Extract the (X, Y) coordinate from the center of the cell holding the provided text.  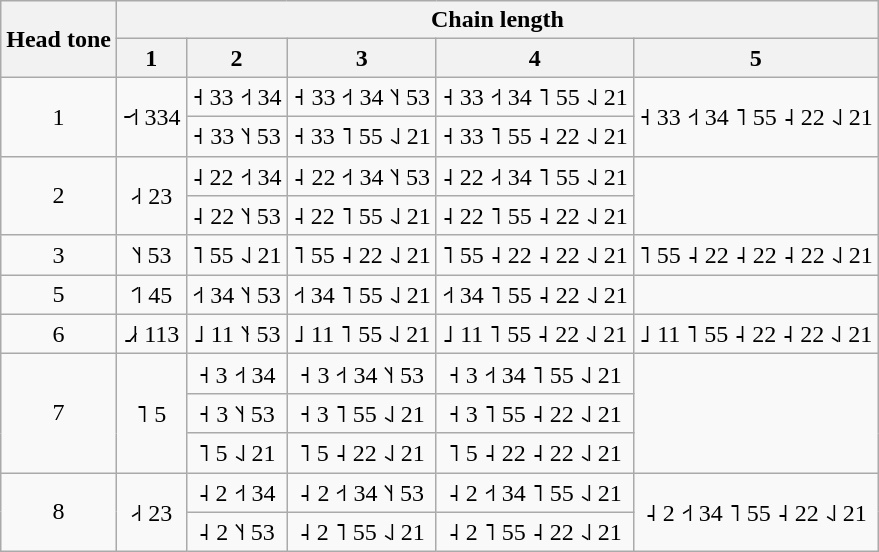
˧ 33 ˧˦ 34 ˥ 55 ˨˩ 21 (534, 97)
˧˦ 34 ˥ 55 ˨ 22 ˨˩ 21 (534, 295)
˩˩˧ 113 (151, 334)
˧ 3 ˥ 55 ˨˩ 21 (362, 413)
˩ 11 ˥˧ 53 (236, 334)
˥ 55 ˨ 22 ˨˩ 21 (362, 255)
˥ 5 ˨ 22 ˨˩ 21 (362, 453)
˧ 33 ˥ 55 ˨˩ 21 (362, 136)
˨ 22 ˥˧ 53 (236, 216)
˨ 22 ˥ 55 ˨ 22 ˨˩ 21 (534, 216)
˨ 22 ˧˦ 34 ˥˧ 53 (362, 176)
˨ 2 ˥ 55 ˨ 22 ˨˩ 21 (534, 532)
6 (59, 334)
Chain length (497, 20)
˧˦ 34 ˥ 55 ˨˩ 21 (362, 295)
˨ 22 ˨˧ 34 ˥ 55 ˨˩ 21 (534, 176)
˧ 33 ˧˦ 34 ˥ 55 ˨ 22 ˨˩ 21 (756, 116)
˨ 22 ˧˦ 34 (236, 176)
˥˧ 53 (151, 255)
˥ 5 (151, 414)
˨ 2 ˧˦ 34 ˥ 55 ˨˩ 21 (534, 492)
˥ 55 ˨ 22 ˨ 22 ˨ 22 ˨˩ 21 (756, 255)
˨ 2 ˥˧ 53 (236, 532)
˧ 33 ˥˧ 53 (236, 136)
˥ 55 ˨ 22 ˨ 22 ˨˩ 21 (534, 255)
˧ 33 ˧˦ 34 ˥˧ 53 (362, 97)
˩ 11 ˥ 55 ˨ 22 ˨ 22 ˨˩ 21 (756, 334)
˩ 11 ˥ 55 ˨ 22 ˨˩ 21 (534, 334)
4 (534, 58)
˦˥ 45 (151, 295)
˥ 5 ˨ 22 ˨ 22 ˨˩ 21 (534, 453)
˥ 5 ˨˩ 21 (236, 453)
˩ 11 ˥ 55 ˨˩ 21 (362, 334)
˨ 2 ˧˦ 34 ˥˧ 53 (362, 492)
8 (59, 512)
˧ 3 ˧˦ 34 ˥ 55 ˨˩ 21 (534, 374)
˨ 22 ˥ 55 ˨˩ 21 (362, 216)
˨ 2 ˧˦ 34 (236, 492)
˧ 3 ˧˦ 34 (236, 374)
˧ 3 ˥˧ 53 (236, 413)
Head tone (59, 39)
˧˧˦ 334 (151, 116)
˧˦ 34 ˥˧ 53 (236, 295)
˨ 2 ˧˦ 34 ˥ 55 ˨ 22 ˨˩ 21 (756, 512)
˥ 55 ˨˩ 21 (236, 255)
˧ 33 ˥ 55 ˨ 22 ˨˩ 21 (534, 136)
˧ 33 ˧˦ 34 (236, 97)
7 (59, 414)
˨ 2 ˥ 55 ˨˩ 21 (362, 532)
˧ 3 ˥ 55 ˨ 22 ˨˩ 21 (534, 413)
˧ 3 ˧˦ 34 ˥˧ 53 (362, 374)
